For the text-containing cell, return its midpoint in [X, Y] coordinate format. 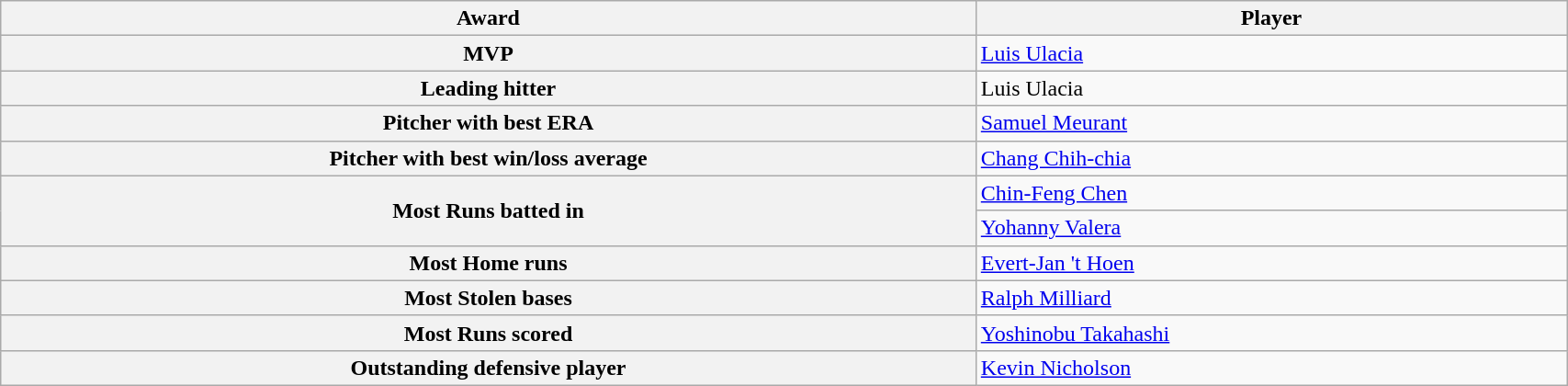
Samuel Meurant [1271, 123]
Outstanding defensive player [489, 368]
Most Home runs [489, 263]
Award [489, 18]
Yohanny Valera [1271, 228]
Most Runs batted in [489, 210]
Yoshinobu Takahashi [1271, 333]
Pitcher with best win/loss average [489, 158]
Leading hitter [489, 88]
Chang Chih-chia [1271, 158]
MVP [489, 53]
Ralph Milliard [1271, 298]
Kevin Nicholson [1271, 368]
Chin-Feng Chen [1271, 193]
Evert-Jan 't Hoen [1271, 263]
Most Runs scored [489, 333]
Player [1271, 18]
Pitcher with best ERA [489, 123]
Most Stolen bases [489, 298]
